Search for the cell housing the specified text and yield its [X, Y] center coordinate. 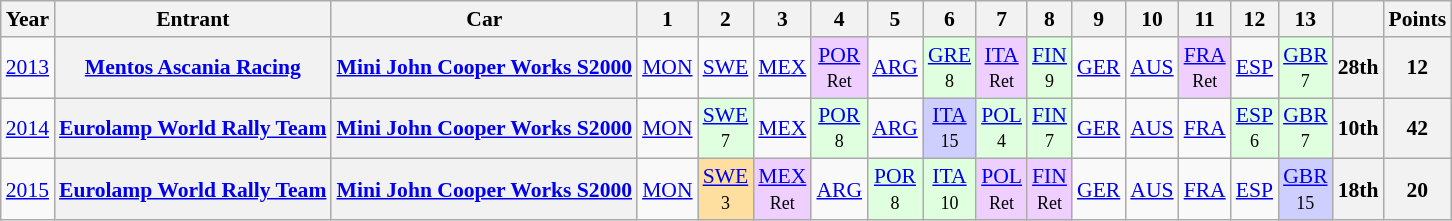
PORRet [839, 68]
Mentos Ascania Racing [192, 68]
18th [1358, 190]
10 [1152, 19]
20 [1418, 190]
FINRet [1050, 190]
2015 [28, 190]
FRARet [1205, 68]
MEXRet [782, 190]
SWE7 [726, 128]
ITA10 [950, 190]
11 [1205, 19]
5 [895, 19]
Year [28, 19]
8 [1050, 19]
13 [1306, 19]
POLRet [1002, 190]
Entrant [192, 19]
9 [1098, 19]
2 [726, 19]
42 [1418, 128]
SWE3 [726, 190]
10th [1358, 128]
FIN7 [1050, 128]
ITARet [1002, 68]
SWE [726, 68]
GRE8 [950, 68]
FIN9 [1050, 68]
2014 [28, 128]
ITA15 [950, 128]
2013 [28, 68]
Points [1418, 19]
ESP6 [1254, 128]
6 [950, 19]
4 [839, 19]
Car [484, 19]
3 [782, 19]
7 [1002, 19]
GBR15 [1306, 190]
1 [668, 19]
POL4 [1002, 128]
28th [1358, 68]
